Extract the (x, y) coordinate from the center of the cell holding the provided text.  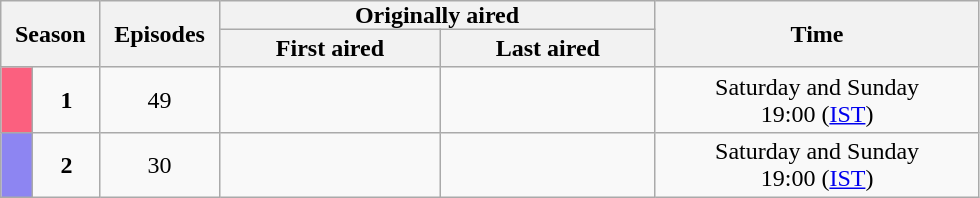
Episodes (160, 34)
1 (66, 100)
49 (160, 100)
2 (66, 164)
Originally aired (437, 15)
30 (160, 164)
First aired (330, 48)
Season (50, 34)
Time (817, 34)
Last aired (548, 48)
